Pinpoint the cell where the given text exists, returning its [x, y] midpoint coordinate. 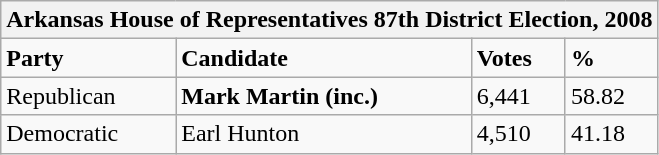
Democratic [88, 134]
58.82 [612, 96]
4,510 [518, 134]
Votes [518, 58]
Earl Hunton [324, 134]
Arkansas House of Representatives 87th District Election, 2008 [330, 20]
6,441 [518, 96]
Republican [88, 96]
Party [88, 58]
% [612, 58]
Candidate [324, 58]
Mark Martin (inc.) [324, 96]
41.18 [612, 134]
